Provide the (x, y) coordinate of the cell's center where the given text is located.  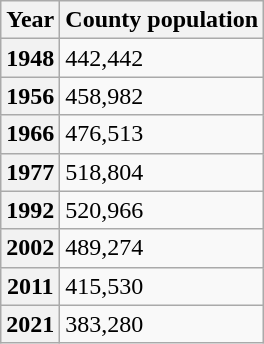
520,966 (162, 210)
383,280 (162, 324)
458,982 (162, 96)
2011 (30, 286)
415,530 (162, 286)
2021 (30, 324)
442,442 (162, 58)
1966 (30, 134)
2002 (30, 248)
1992 (30, 210)
476,513 (162, 134)
Year (30, 20)
County population (162, 20)
518,804 (162, 172)
1977 (30, 172)
1948 (30, 58)
489,274 (162, 248)
1956 (30, 96)
